Capture the cell that displays the provided text and extract its [x, y] central coordinate. 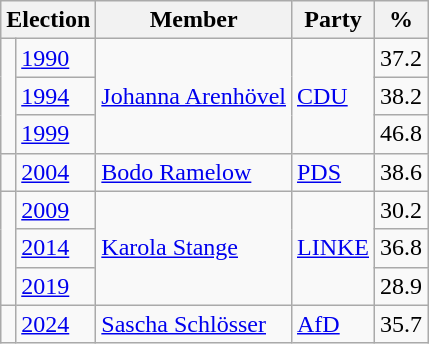
36.8 [402, 248]
Bodo Ramelow [194, 172]
38.6 [402, 172]
2009 [56, 210]
37.2 [402, 58]
28.9 [402, 286]
Election [48, 20]
LINKE [332, 248]
1999 [56, 134]
CDU [332, 96]
46.8 [402, 134]
Johanna Arenhövel [194, 96]
AfD [332, 324]
2014 [56, 248]
2004 [56, 172]
PDS [332, 172]
Member [194, 20]
35.7 [402, 324]
1990 [56, 58]
Sascha Schlösser [194, 324]
2019 [56, 286]
Karola Stange [194, 248]
30.2 [402, 210]
Party [332, 20]
38.2 [402, 96]
2024 [56, 324]
1994 [56, 96]
% [402, 20]
